Return the [X, Y] coordinate for the center point of the cell that contains the specified text.  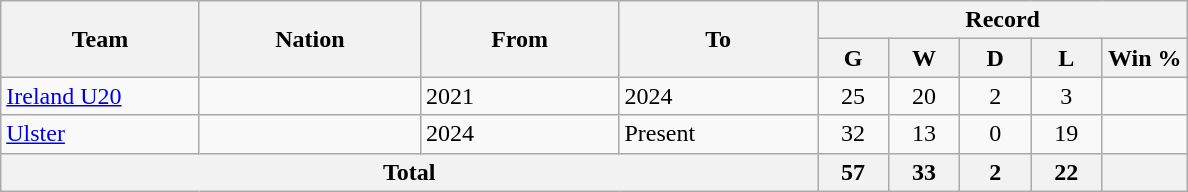
Ulster [100, 134]
22 [1066, 172]
To [718, 39]
From [520, 39]
Ireland U20 [100, 96]
2021 [520, 96]
W [924, 58]
0 [996, 134]
Team [100, 39]
13 [924, 134]
L [1066, 58]
33 [924, 172]
57 [854, 172]
3 [1066, 96]
20 [924, 96]
25 [854, 96]
Win % [1145, 58]
Record [1003, 20]
32 [854, 134]
G [854, 58]
Total [410, 172]
Nation [310, 39]
D [996, 58]
19 [1066, 134]
Present [718, 134]
